Extract the [X, Y] coordinate from the center of the cell holding the provided text.  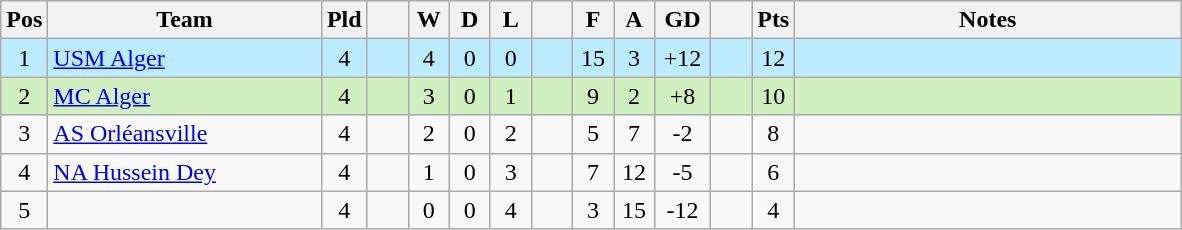
W [428, 20]
-2 [683, 134]
AS Orléansville [185, 134]
Notes [988, 20]
NA Hussein Dey [185, 172]
+8 [683, 96]
A [634, 20]
USM Alger [185, 58]
6 [774, 172]
10 [774, 96]
D [470, 20]
Team [185, 20]
8 [774, 134]
GD [683, 20]
9 [592, 96]
Pos [24, 20]
-5 [683, 172]
MC Alger [185, 96]
+12 [683, 58]
L [510, 20]
Pts [774, 20]
F [592, 20]
Pld [344, 20]
-12 [683, 210]
